Identify which cell holds the provided text, then report its [X, Y] central coordinate. 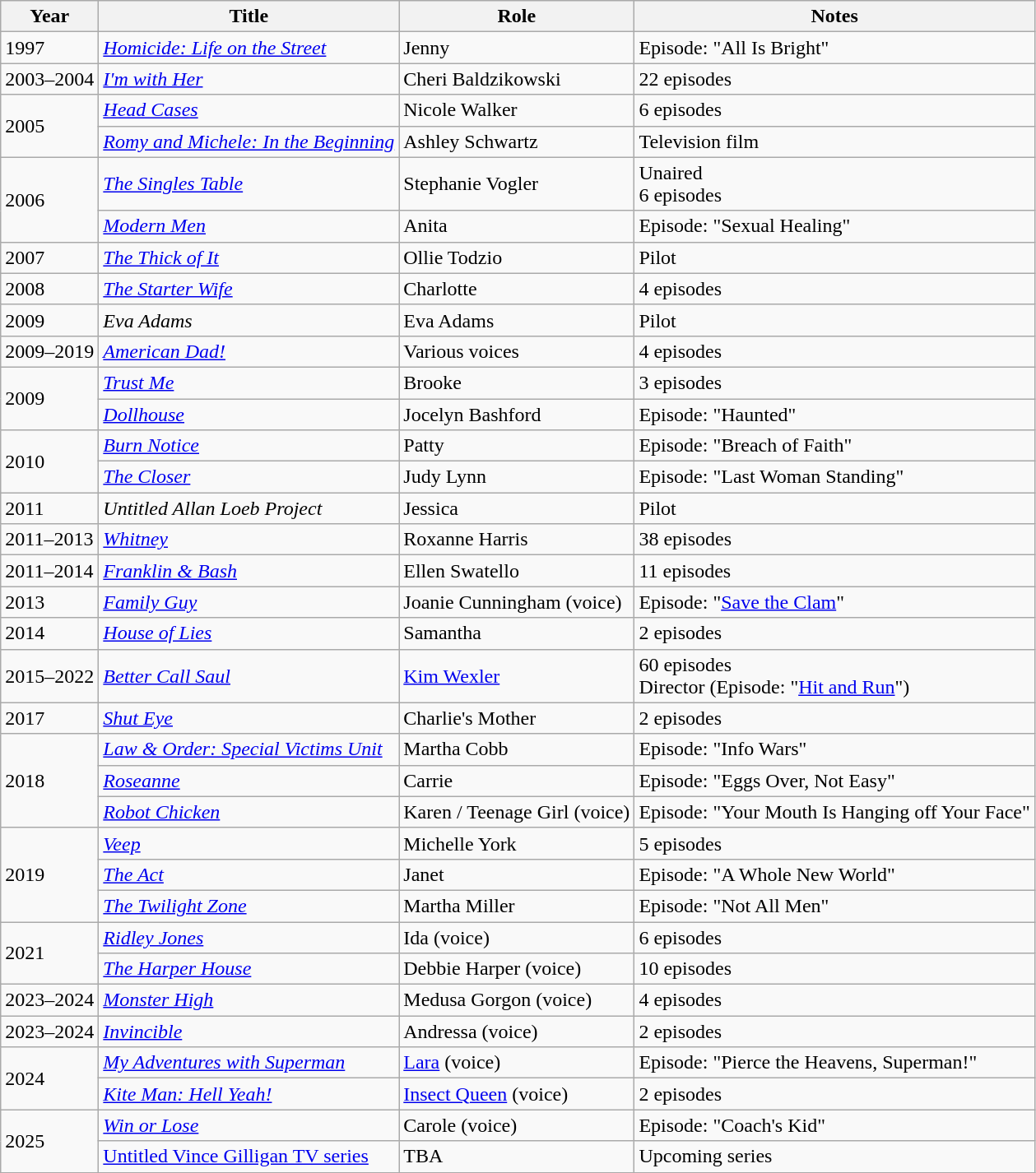
2005 [49, 126]
Kim Wexler [517, 676]
Family Guy [249, 602]
Television film [834, 141]
2014 [49, 633]
2008 [49, 289]
My Adventures with Superman [249, 1063]
Lara (voice) [517, 1063]
Various voices [517, 351]
Modern Men [249, 226]
Robot Chicken [249, 812]
Martha Miller [517, 906]
11 episodes [834, 571]
Jocelyn Bashford [517, 414]
Episode: "Breach of Faith" [834, 446]
Notes [834, 16]
Cheri Baldzikowski [517, 79]
Brooke [517, 382]
2017 [49, 718]
Win or Lose [249, 1125]
The Starter Wife [249, 289]
Roxanne Harris [517, 540]
Role [517, 16]
Carole (voice) [517, 1125]
Andressa (voice) [517, 1032]
2025 [49, 1141]
Jenny [517, 48]
5 episodes [834, 843]
Law & Order: Special Victims Unit [249, 749]
Episode: "Sexual Healing" [834, 226]
Untitled Allan Loeb Project [249, 508]
Trust Me [249, 382]
Roseanne [249, 781]
Untitled Vince Gilligan TV series [249, 1157]
Year [49, 16]
The Act [249, 874]
2021 [49, 953]
Jessica [517, 508]
2018 [49, 781]
Debbie Harper (voice) [517, 969]
Whitney [249, 540]
Ellen Swatello [517, 571]
Romy and Michele: In the Beginning [249, 141]
Judy Lynn [517, 477]
The Thick of It [249, 257]
2013 [49, 602]
Martha Cobb [517, 749]
2011 [49, 508]
Upcoming series [834, 1157]
Burn Notice [249, 446]
Michelle York [517, 843]
Episode: "A Whole New World" [834, 874]
Shut Eye [249, 718]
2007 [49, 257]
Episode: "Info Wars" [834, 749]
Episode: "Coach's Kid" [834, 1125]
Unaired6 episodes [834, 184]
I'm with Her [249, 79]
Janet [517, 874]
Invincible [249, 1032]
Monster High [249, 1000]
2015–2022 [49, 676]
2024 [49, 1078]
Episode: "All Is Bright" [834, 48]
Ashley Schwartz [517, 141]
38 episodes [834, 540]
Episode: "Pierce the Heavens, Superman!" [834, 1063]
Ollie Todzio [517, 257]
Patty [517, 446]
2006 [49, 199]
Charlotte [517, 289]
The Closer [249, 477]
Better Call Saul [249, 676]
2009–2019 [49, 351]
Episode: "Eggs Over, Not Easy" [834, 781]
Charlie's Mother [517, 718]
American Dad! [249, 351]
22 episodes [834, 79]
2003–2004 [49, 79]
Episode: "Haunted" [834, 414]
The Singles Table [249, 184]
2011–2013 [49, 540]
Episode: "Your Mouth Is Hanging off Your Face" [834, 812]
60 episodesDirector (Episode: "Hit and Run") [834, 676]
Samantha [517, 633]
Episode: "Not All Men" [834, 906]
Insect Queen (voice) [517, 1094]
Stephanie Vogler [517, 184]
Dollhouse [249, 414]
Title [249, 16]
Joanie Cunningham (voice) [517, 602]
Karen / Teenage Girl (voice) [517, 812]
Homicide: Life on the Street [249, 48]
1997 [49, 48]
2011–2014 [49, 571]
Kite Man: Hell Yeah! [249, 1094]
Episode: "Last Woman Standing" [834, 477]
The Twilight Zone [249, 906]
2010 [49, 461]
Anita [517, 226]
Franklin & Bash [249, 571]
The Harper House [249, 969]
Episode: "Save the Clam" [834, 602]
Ida (voice) [517, 937]
10 episodes [834, 969]
Nicole Walker [517, 110]
Medusa Gorgon (voice) [517, 1000]
3 episodes [834, 382]
Head Cases [249, 110]
Ridley Jones [249, 937]
TBA [517, 1157]
2019 [49, 874]
Veep [249, 843]
House of Lies [249, 633]
Carrie [517, 781]
